Return the [x, y] coordinate for the center point of the cell that contains the specified text.  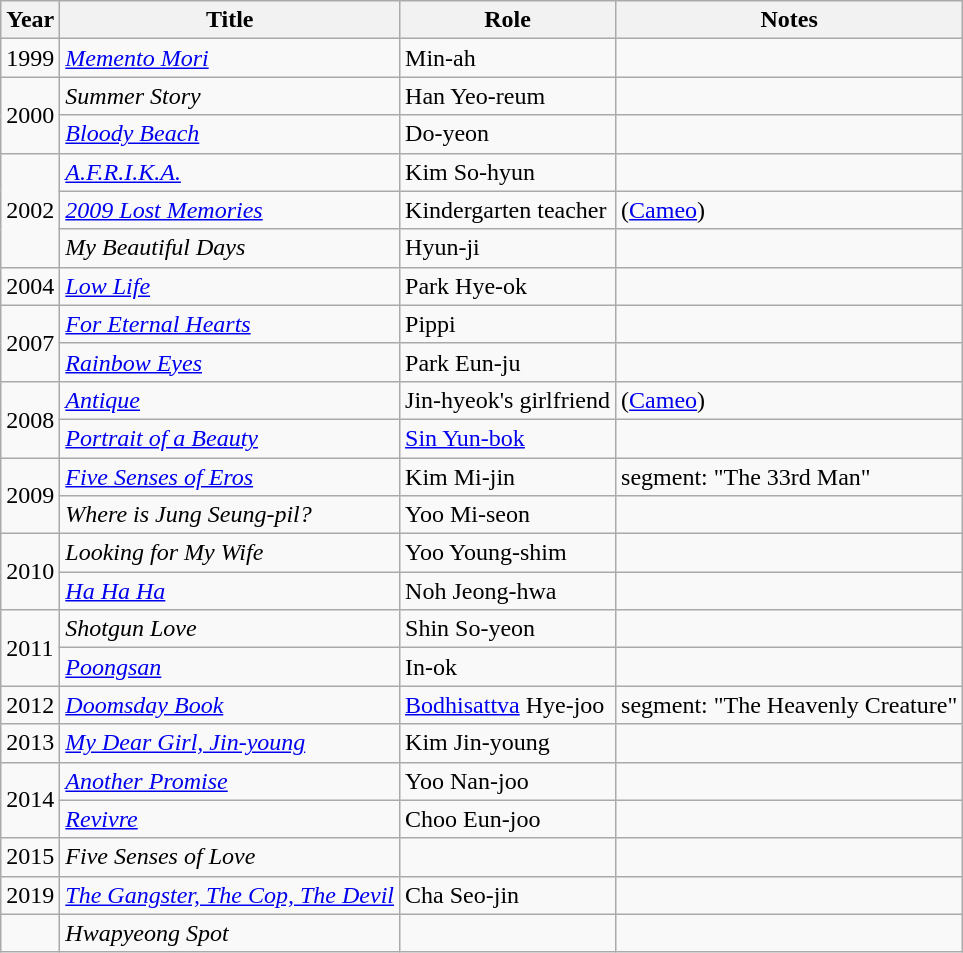
2013 [30, 743]
Kim Mi-jin [508, 477]
Jin-hyeok's girlfriend [508, 400]
Shin So-yeon [508, 629]
2008 [30, 419]
Hwapyeong Spot [230, 933]
Park Eun-ju [508, 362]
Summer Story [230, 96]
2019 [30, 895]
Kindergarten teacher [508, 210]
Where is Jung Seung-pil? [230, 515]
2009 Lost Memories [230, 210]
Role [508, 20]
2010 [30, 572]
Bloody Beach [230, 134]
Notes [790, 20]
2014 [30, 800]
Looking for My Wife [230, 553]
Do-yeon [508, 134]
Low Life [230, 286]
2011 [30, 648]
2004 [30, 286]
Five Senses of Love [230, 857]
segment: "The Heavenly Creature" [790, 705]
Hyun-ji [508, 248]
Title [230, 20]
Rainbow Eyes [230, 362]
For Eternal Hearts [230, 324]
Sin Yun-bok [508, 438]
2007 [30, 343]
In-ok [508, 667]
The Gangster, The Cop, The Devil [230, 895]
2015 [30, 857]
1999 [30, 58]
Yoo Mi-seon [508, 515]
2009 [30, 496]
Another Promise [230, 781]
Shotgun Love [230, 629]
Memento Mori [230, 58]
My Dear Girl, Jin-young [230, 743]
Bodhisattva Hye-joo [508, 705]
Cha Seo-jin [508, 895]
Pippi [508, 324]
Park Hye-ok [508, 286]
Year [30, 20]
Portrait of a Beauty [230, 438]
Min-ah [508, 58]
A.F.R.I.K.A. [230, 172]
2012 [30, 705]
Han Yeo-reum [508, 96]
Antique [230, 400]
Kim Jin-young [508, 743]
Doomsday Book [230, 705]
My Beautiful Days [230, 248]
Yoo Young-shim [508, 553]
Ha Ha Ha [230, 591]
Choo Eun-joo [508, 819]
Noh Jeong-hwa [508, 591]
Kim So-hyun [508, 172]
Yoo Nan-joo [508, 781]
Five Senses of Eros [230, 477]
2000 [30, 115]
Revivre [230, 819]
segment: "The 33rd Man" [790, 477]
Poongsan [230, 667]
2002 [30, 210]
